From the cell containing the given text, extract its center point as [x, y] coordinate. 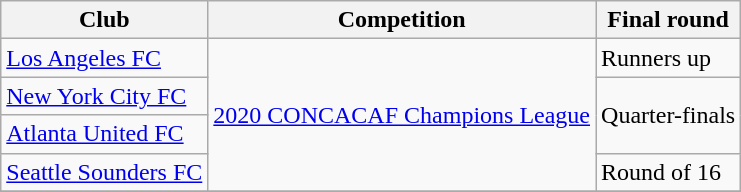
Final round [668, 20]
2020 CONCACAF Champions League [402, 115]
Quarter-finals [668, 115]
Round of 16 [668, 172]
Seattle Sounders FC [104, 172]
Competition [402, 20]
Atlanta United FC [104, 134]
Runners up [668, 58]
Club [104, 20]
New York City FC [104, 96]
Los Angeles FC [104, 58]
